From the cell containing the given text, extract its center point as [X, Y] coordinate. 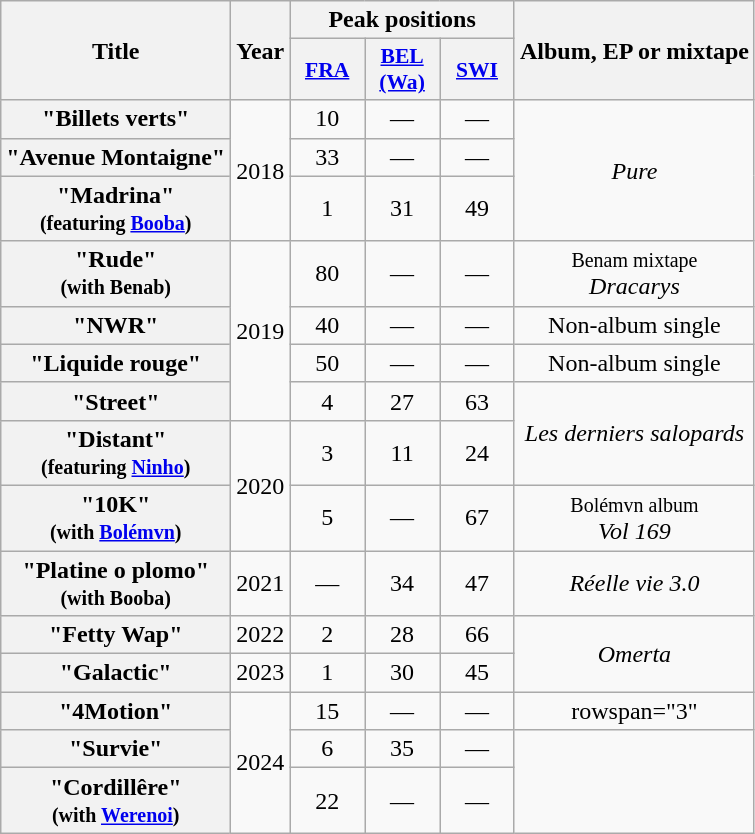
5 [328, 518]
Réelle vie 3.0 [634, 582]
rowspan="3" [634, 711]
66 [478, 635]
Les derniers salopards [634, 434]
Pure [634, 170]
Bolémvn albumVol 169 [634, 518]
2019 [260, 330]
63 [478, 401]
2023 [260, 673]
47 [478, 582]
49 [478, 208]
"Survie" [116, 749]
11 [402, 452]
"Avenue Montaigne" [116, 157]
24 [478, 452]
"Platine o plomo"(with Booba) [116, 582]
2024 [260, 762]
Year [260, 50]
"Liquide rouge" [116, 363]
Peak positions [402, 20]
"10K"(with Bolémvn) [116, 518]
2018 [260, 170]
BEL(Wa) [402, 70]
4 [328, 401]
2 [328, 635]
"Distant"(featuring Ninho) [116, 452]
"Madrina"(featuring Booba) [116, 208]
80 [328, 274]
Album, EP or mixtape [634, 50]
"Street" [116, 401]
31 [402, 208]
27 [402, 401]
3 [328, 452]
Omerta [634, 654]
50 [328, 363]
30 [402, 673]
67 [478, 518]
"Rude"(with Benab) [116, 274]
2020 [260, 485]
2022 [260, 635]
Title [116, 50]
FRA [328, 70]
15 [328, 711]
33 [328, 157]
"Fetty Wap" [116, 635]
SWI [478, 70]
6 [328, 749]
"NWR" [116, 325]
"Billets verts" [116, 119]
"4Motion" [116, 711]
10 [328, 119]
45 [478, 673]
22 [328, 800]
"Galactic" [116, 673]
2021 [260, 582]
34 [402, 582]
Benam mixtape Dracarys [634, 274]
"Cordillêre" (with Werenoi) [116, 800]
28 [402, 635]
40 [328, 325]
35 [402, 749]
